Pinpoint the cell where the given text exists, returning its (X, Y) midpoint coordinate. 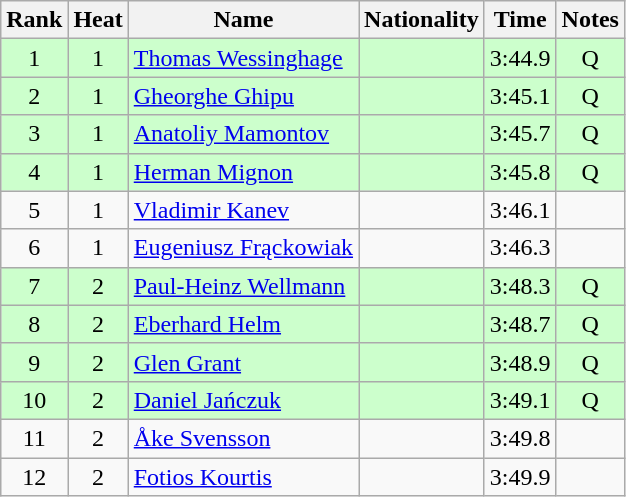
Vladimir Kanev (243, 210)
Notes (590, 20)
6 (34, 248)
3:48.9 (520, 362)
8 (34, 324)
3:49.1 (520, 400)
3:45.7 (520, 134)
11 (34, 438)
3:46.3 (520, 248)
Name (243, 20)
3:46.1 (520, 210)
3:44.9 (520, 58)
3:45.8 (520, 172)
3 (34, 134)
Glen Grant (243, 362)
Eugeniusz Frąckowiak (243, 248)
Eberhard Helm (243, 324)
Åke Svensson (243, 438)
Nationality (422, 20)
Heat (98, 20)
7 (34, 286)
Fotios Kourtis (243, 477)
3:49.8 (520, 438)
Anatoliy Mamontov (243, 134)
Paul-Heinz Wellmann (243, 286)
Thomas Wessinghage (243, 58)
3:45.1 (520, 96)
12 (34, 477)
5 (34, 210)
Gheorghe Ghipu (243, 96)
Time (520, 20)
3:48.3 (520, 286)
Rank (34, 20)
3:48.7 (520, 324)
4 (34, 172)
10 (34, 400)
9 (34, 362)
3:49.9 (520, 477)
Herman Mignon (243, 172)
Daniel Jańczuk (243, 400)
